Pinpoint the cell where the given text exists, returning its [X, Y] midpoint coordinate. 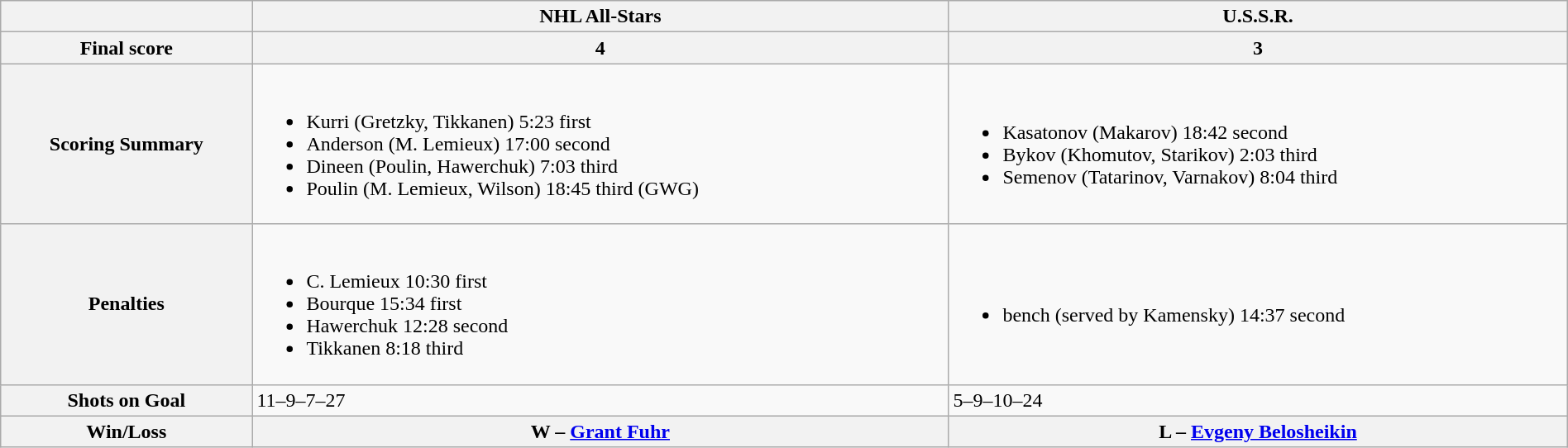
Kasatonov (Makarov) 18:42 secondBykov (Khomutov, Starikov) 2:03 thirdSemenov (Tatarinov, Varnakov) 8:04 third [1258, 144]
4 [600, 48]
Shots on Goal [127, 400]
11–9–7–27 [600, 400]
3 [1258, 48]
bench (served by Kamensky) 14:37 second [1258, 304]
Win/Loss [127, 431]
W – Grant Fuhr [600, 431]
5–9–10–24 [1258, 400]
Penalties [127, 304]
U.S.S.R. [1258, 17]
NHL All-Stars [600, 17]
C. Lemieux 10:30 firstBourque 15:34 firstHawerchuk 12:28 secondTikkanen 8:18 third [600, 304]
L – Evgeny Belosheikin [1258, 431]
Final score [127, 48]
Scoring Summary [127, 144]
